Output the (X, Y) coordinate of the center of the cell containing the given text.  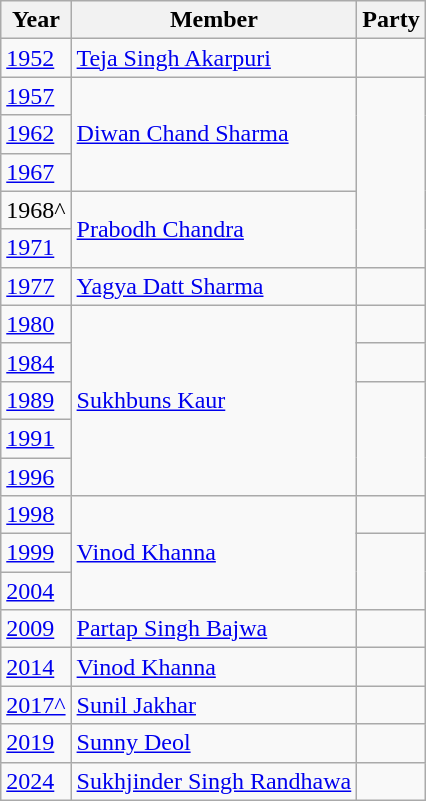
1980 (36, 324)
1957 (36, 96)
2014 (36, 667)
Year (36, 20)
Sunny Deol (214, 743)
Prabodh Chandra (214, 229)
2019 (36, 743)
1967 (36, 172)
Teja Singh Akarpuri (214, 58)
1999 (36, 553)
Partap Singh Bajwa (214, 629)
1984 (36, 362)
2017^ (36, 705)
1968^ (36, 210)
1962 (36, 134)
1991 (36, 438)
1989 (36, 400)
1971 (36, 248)
Member (214, 20)
Diwan Chand Sharma (214, 134)
Sukhbuns Kaur (214, 400)
2009 (36, 629)
Party (391, 20)
1998 (36, 515)
1996 (36, 477)
2004 (36, 591)
Yagya Datt Sharma (214, 286)
1952 (36, 58)
Sukhjinder Singh Randhawa (214, 781)
2024 (36, 781)
Sunil Jakhar (214, 705)
1977 (36, 286)
